Output the [X, Y] coordinate of the center of the cell containing the given text.  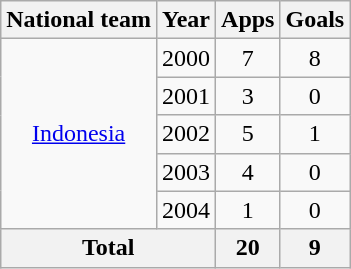
5 [248, 134]
Indonesia [79, 134]
National team [79, 20]
2003 [186, 172]
Year [186, 20]
20 [248, 248]
2002 [186, 134]
Apps [248, 20]
Total [108, 248]
2001 [186, 96]
2000 [186, 58]
Goals [315, 20]
8 [315, 58]
4 [248, 172]
7 [248, 58]
3 [248, 96]
9 [315, 248]
2004 [186, 210]
